Identify which cell holds the provided text, then report its [X, Y] central coordinate. 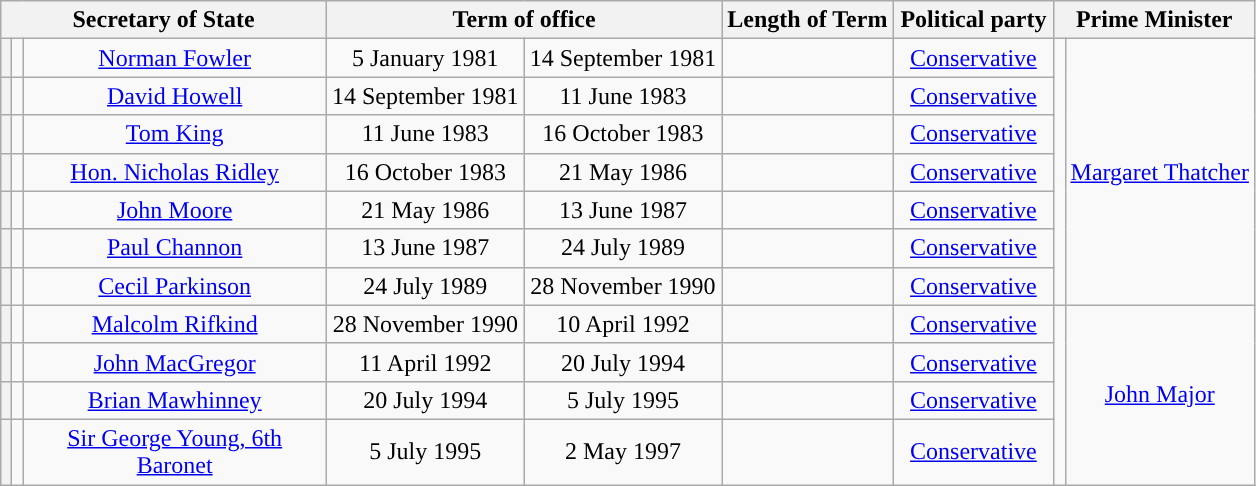
Secretary of State [164, 20]
Brian Mawhinney [175, 400]
Term of office [524, 20]
John Major [1160, 394]
2 May 1997 [623, 452]
Cecil Parkinson [175, 286]
5 January 1981 [425, 58]
11 April 1992 [425, 362]
Prime Minister [1154, 20]
John Moore [175, 210]
Hon. Nicholas Ridley [175, 172]
Paul Channon [175, 248]
Sir George Young, 6th Baronet [175, 452]
10 April 1992 [623, 324]
Malcolm Rifkind [175, 324]
Norman Fowler [175, 58]
Tom King [175, 134]
Margaret Thatcher [1160, 172]
Political party [974, 20]
David Howell [175, 96]
Length of Term [808, 20]
John MacGregor [175, 362]
